Pinpoint the cell where the given text exists, returning its (X, Y) midpoint coordinate. 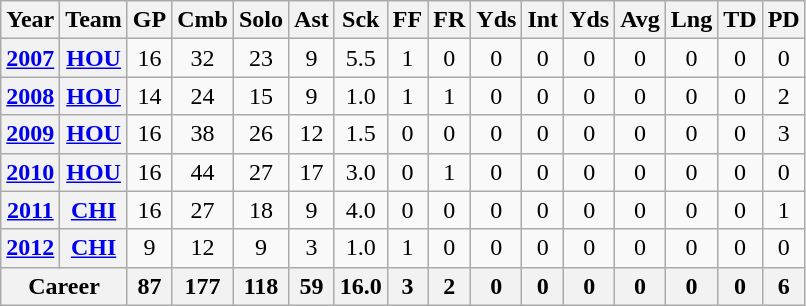
FR (450, 20)
Ast (312, 20)
Solo (260, 20)
2011 (30, 210)
PD (784, 20)
87 (149, 286)
5.5 (360, 58)
14 (149, 96)
16.0 (360, 286)
38 (203, 134)
2009 (30, 134)
Cmb (203, 20)
4.0 (360, 210)
23 (260, 58)
15 (260, 96)
Team (94, 20)
3.0 (360, 172)
26 (260, 134)
2007 (30, 58)
118 (260, 286)
Career (64, 286)
GP (149, 20)
TD (740, 20)
2010 (30, 172)
Avg (640, 20)
Sck (360, 20)
1.5 (360, 134)
FF (407, 20)
Year (30, 20)
Lng (691, 20)
177 (203, 286)
Int (543, 20)
32 (203, 58)
2008 (30, 96)
6 (784, 286)
24 (203, 96)
17 (312, 172)
59 (312, 286)
18 (260, 210)
2012 (30, 248)
44 (203, 172)
